Scan for the cell matching the given text and deliver its (X, Y) coordinate at center. 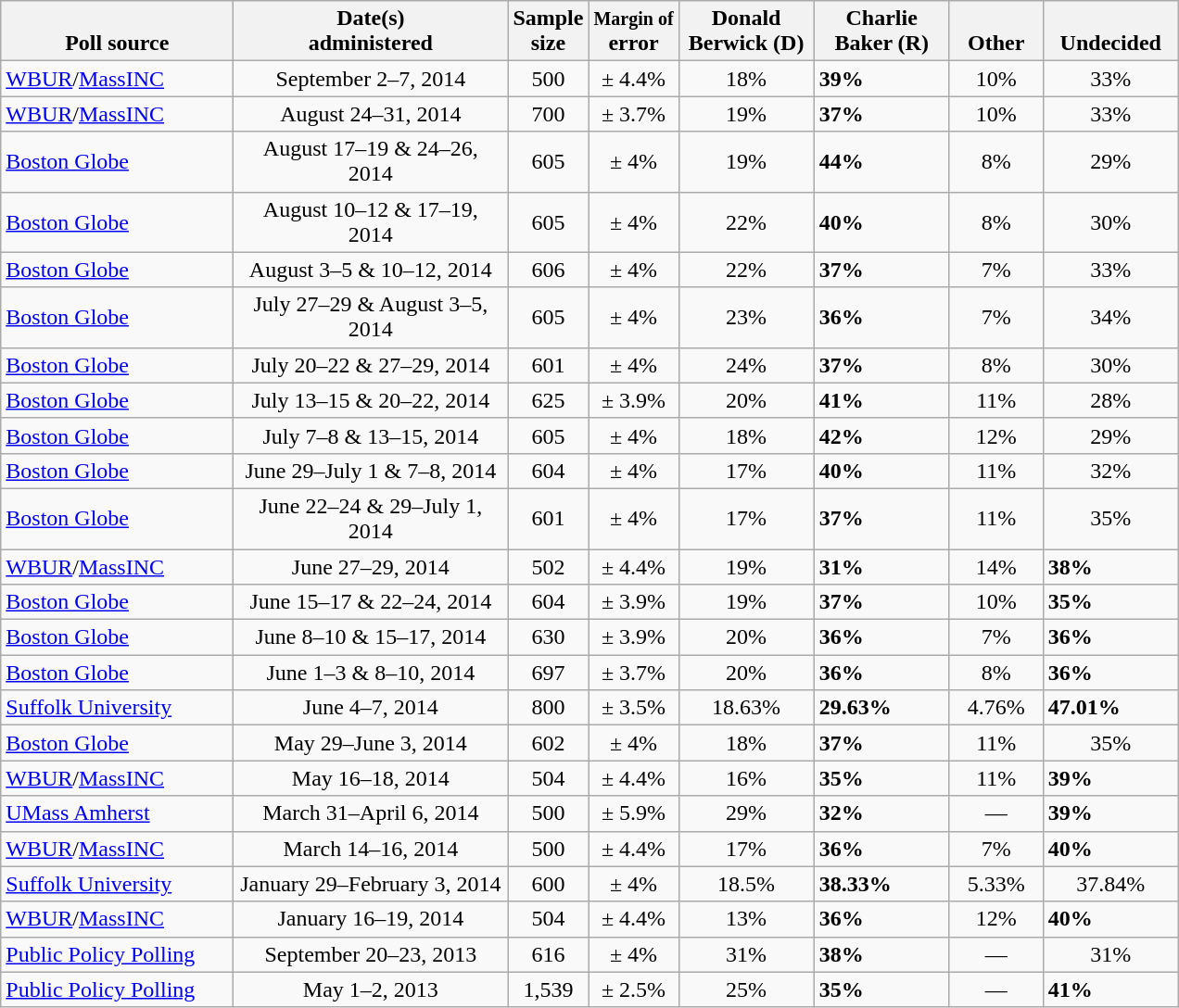
18.5% (746, 884)
14% (995, 566)
June 8–10 & 15–17, 2014 (371, 637)
July 7–8 & 13–15, 2014 (371, 435)
44% (881, 161)
May 1–2, 2013 (371, 989)
June 15–17 & 22–24, 2014 (371, 602)
606 (549, 270)
13% (746, 919)
1,539 (549, 989)
37.84% (1110, 884)
July 20–22 & 27–29, 2014 (371, 365)
697 (549, 673)
January 16–19, 2014 (371, 919)
47.01% (1110, 708)
September 20–23, 2013 (371, 954)
16% (746, 778)
August 24–31, 2014 (371, 114)
May 29–June 3, 2014 (371, 743)
Other (995, 31)
602 (549, 743)
August 10–12 & 17–19, 2014 (371, 222)
August 17–19 & 24–26, 2014 (371, 161)
42% (881, 435)
502 (549, 566)
CharlieBaker (R) (881, 31)
18.63% (746, 708)
June 29–July 1 & 7–8, 2014 (371, 471)
June 22–24 & 29–July 1, 2014 (371, 519)
600 (549, 884)
June 1–3 & 8–10, 2014 (371, 673)
700 (549, 114)
24% (746, 365)
Margin oferror (634, 31)
5.33% (995, 884)
DonaldBerwick (D) (746, 31)
34% (1110, 317)
January 29–February 3, 2014 (371, 884)
± 5.9% (634, 813)
± 3.5% (634, 708)
June 4–7, 2014 (371, 708)
± 2.5% (634, 989)
March 31–April 6, 2014 (371, 813)
July 27–29 & August 3–5, 2014 (371, 317)
September 2–7, 2014 (371, 79)
August 3–5 & 10–12, 2014 (371, 270)
May 16–18, 2014 (371, 778)
800 (549, 708)
29.63% (881, 708)
25% (746, 989)
4.76% (995, 708)
Samplesize (549, 31)
38.33% (881, 884)
28% (1110, 400)
March 14–16, 2014 (371, 849)
Date(s)administered (371, 31)
625 (549, 400)
June 27–29, 2014 (371, 566)
July 13–15 & 20–22, 2014 (371, 400)
UMass Amherst (117, 813)
616 (549, 954)
630 (549, 637)
23% (746, 317)
Undecided (1110, 31)
Poll source (117, 31)
